Scan for the cell matching the given text and deliver its (x, y) coordinate at center. 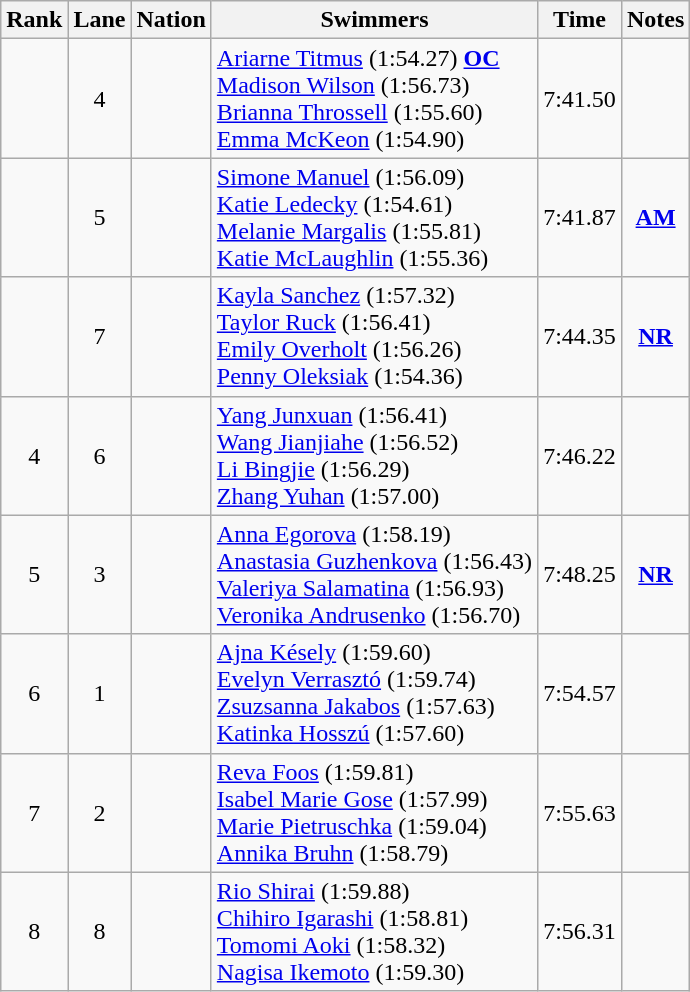
Anna Egorova (1:58.19)Anastasia Guzhenkova (1:56.43)Valeriya Salamatina (1:56.93)Veronika Andrusenko (1:56.70) (374, 574)
Rio Shirai (1:59.88)Chihiro Igarashi (1:58.81)Tomomi Aoki (1:58.32)Nagisa Ikemoto (1:59.30) (374, 932)
7:55.63 (580, 812)
Lane (100, 20)
Time (580, 20)
Reva Foos (1:59.81)Isabel Marie Gose (1:57.99)Marie Pietruschka (1:59.04)Annika Bruhn (1:58.79) (374, 812)
Notes (655, 20)
7:48.25 (580, 574)
7:41.50 (580, 98)
1 (100, 694)
Ariarne Titmus (1:54.27) OCMadison Wilson (1:56.73)Brianna Throssell (1:55.60)Emma McKeon (1:54.90) (374, 98)
Rank (34, 20)
Yang Junxuan (1:56.41)Wang Jianjiahe (1:56.52)Li Bingjie (1:56.29)Zhang Yuhan (1:57.00) (374, 456)
7:44.35 (580, 336)
Ajna Késely (1:59.60)Evelyn Verrasztó (1:59.74)Zsuzsanna Jakabos (1:57.63)Katinka Hosszú (1:57.60) (374, 694)
3 (100, 574)
Simone Manuel (1:56.09)Katie Ledecky (1:54.61)Melanie Margalis (1:55.81)Katie McLaughlin (1:55.36) (374, 218)
7:54.57 (580, 694)
2 (100, 812)
Kayla Sanchez (1:57.32)Taylor Ruck (1:56.41)Emily Overholt (1:56.26)Penny Oleksiak (1:54.36) (374, 336)
7:41.87 (580, 218)
AM (655, 218)
Swimmers (374, 20)
7:46.22 (580, 456)
7:56.31 (580, 932)
Nation (171, 20)
